Capture the cell that displays the provided text and extract its [x, y] central coordinate. 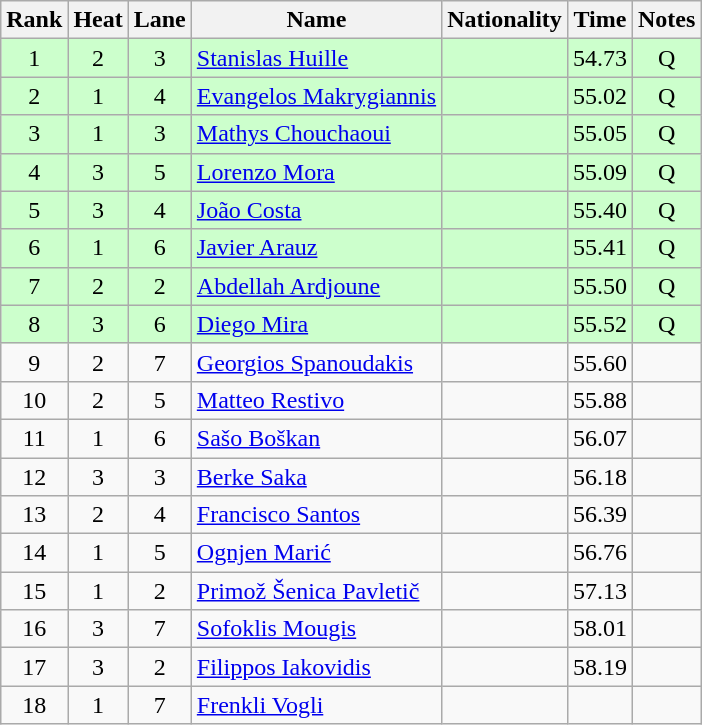
Notes [666, 20]
Lane [160, 20]
Frenkli Vogli [316, 705]
15 [34, 591]
Filippos Iakovidis [316, 667]
11 [34, 438]
João Costa [316, 210]
55.09 [600, 172]
56.76 [600, 553]
56.39 [600, 515]
Sašo Boškan [316, 438]
56.18 [600, 477]
Stanislas Huille [316, 58]
13 [34, 515]
Evangelos Makrygiannis [316, 96]
14 [34, 553]
58.01 [600, 629]
55.60 [600, 362]
57.13 [600, 591]
8 [34, 324]
Lorenzo Mora [316, 172]
Heat [98, 20]
55.05 [600, 134]
55.40 [600, 210]
Ognjen Marić [316, 553]
Mathys Chouchaoui [316, 134]
Sofoklis Mougis [316, 629]
Time [600, 20]
54.73 [600, 58]
Francisco Santos [316, 515]
55.41 [600, 248]
Javier Arauz [316, 248]
Name [316, 20]
12 [34, 477]
Diego Mira [316, 324]
Berke Saka [316, 477]
56.07 [600, 438]
Nationality [505, 20]
55.52 [600, 324]
10 [34, 400]
55.02 [600, 96]
18 [34, 705]
Rank [34, 20]
55.88 [600, 400]
16 [34, 629]
Georgios Spanoudakis [316, 362]
Primož Šenica Pavletič [316, 591]
Matteo Restivo [316, 400]
9 [34, 362]
55.50 [600, 286]
17 [34, 667]
58.19 [600, 667]
Abdellah Ardjoune [316, 286]
